From the cell containing the given text, extract its center point as [X, Y] coordinate. 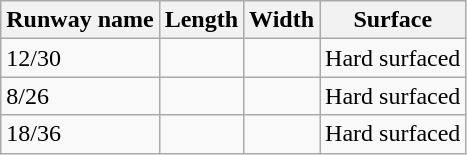
Surface [393, 20]
Length [201, 20]
Runway name [80, 20]
8/26 [80, 96]
12/30 [80, 58]
Width [282, 20]
18/36 [80, 134]
